Identify which cell holds the provided text, then report its (X, Y) central coordinate. 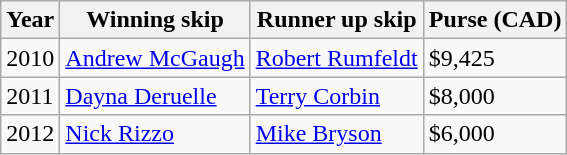
2011 (30, 96)
$9,425 (495, 58)
Robert Rumfeldt (336, 58)
Mike Bryson (336, 134)
Terry Corbin (336, 96)
2012 (30, 134)
Andrew McGaugh (155, 58)
Year (30, 20)
Winning skip (155, 20)
Nick Rizzo (155, 134)
Purse (CAD) (495, 20)
2010 (30, 58)
Runner up skip (336, 20)
$8,000 (495, 96)
Dayna Deruelle (155, 96)
$6,000 (495, 134)
